Search for the cell housing the specified text and yield its [X, Y] center coordinate. 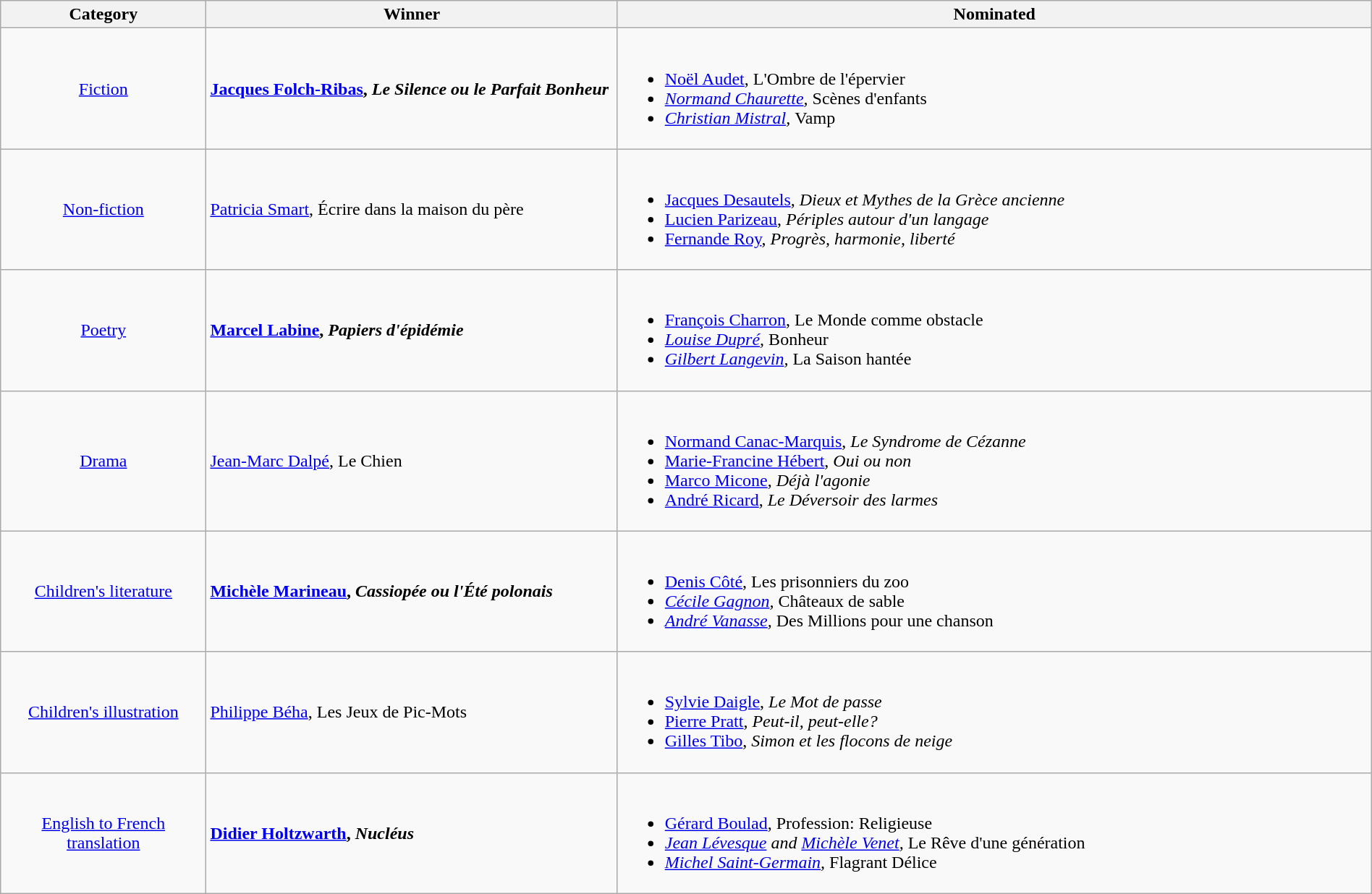
Didier Holtzwarth, Nucléus [412, 833]
Drama [103, 461]
Jacques Folch-Ribas, Le Silence ou le Parfait Bonheur [412, 88]
Normand Canac-Marquis, Le Syndrome de CézanneMarie-Francine Hébert, Oui ou nonMarco Micone, Déjà l'agonieAndré Ricard, Le Déversoir des larmes [994, 461]
Nominated [994, 14]
Non-fiction [103, 210]
Children's illustration [103, 712]
Fiction [103, 88]
Category [103, 14]
Poetry [103, 330]
English to French translation [103, 833]
François Charron, Le Monde comme obstacleLouise Dupré, BonheurGilbert Langevin, La Saison hantée [994, 330]
Jacques Desautels, Dieux et Mythes de la Grèce ancienneLucien Parizeau, Périples autour d'un langageFernande Roy, Progrès, harmonie, liberté [994, 210]
Noël Audet, L'Ombre de l'épervierNormand Chaurette, Scènes d'enfantsChristian Mistral, Vamp [994, 88]
Marcel Labine, Papiers d'épidémie [412, 330]
Patricia Smart, Écrire dans la maison du père [412, 210]
Gérard Boulad, Profession: ReligieuseJean Lévesque and Michèle Venet, Le Rêve d'une générationMichel Saint-Germain, Flagrant Délice [994, 833]
Philippe Béha, Les Jeux de Pic-Mots [412, 712]
Denis Côté, Les prisonniers du zooCécile Gagnon, Châteaux de sableAndré Vanasse, Des Millions pour une chanson [994, 592]
Children's literature [103, 592]
Michèle Marineau, Cassiopée ou l'Été polonais [412, 592]
Winner [412, 14]
Sylvie Daigle, Le Mot de passePierre Pratt, Peut-il, peut-elle?Gilles Tibo, Simon et les flocons de neige [994, 712]
Jean-Marc Dalpé, Le Chien [412, 461]
